For the text-containing cell, return its midpoint in (X, Y) coordinate format. 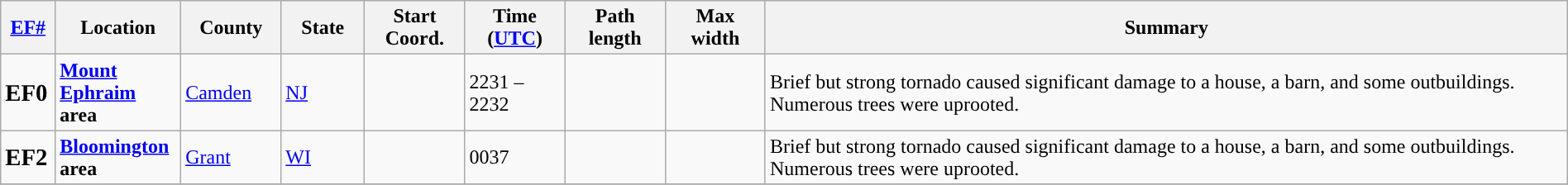
Start Coord. (415, 28)
Time (UTC) (514, 28)
0037 (514, 157)
State (323, 28)
Summary (1166, 28)
Location (118, 28)
County (232, 28)
EF# (28, 28)
2231 – 2232 (514, 92)
Bloomington area (118, 157)
Grant (232, 157)
WI (323, 157)
Path length (615, 28)
Max width (715, 28)
Mount Ephraim area (118, 92)
NJ (323, 92)
EF0 (28, 92)
EF2 (28, 157)
Camden (232, 92)
